Pinpoint the cell where the given text exists, returning its [x, y] midpoint coordinate. 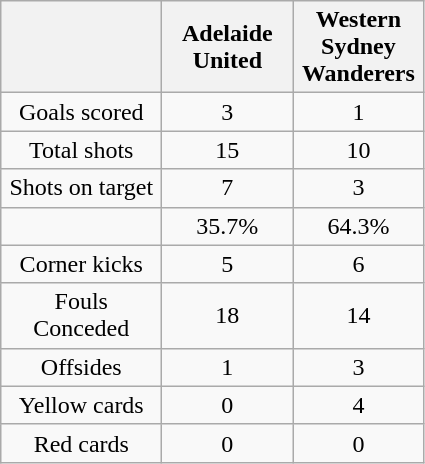
10 [358, 150]
Offsides [82, 367]
Red cards [82, 443]
Western Sydney Wanderers [358, 47]
35.7% [228, 226]
4 [358, 405]
7 [228, 188]
Yellow cards [82, 405]
18 [228, 316]
Shots on target [82, 188]
14 [358, 316]
6 [358, 264]
5 [228, 264]
Fouls Conceded [82, 316]
Adelaide United [228, 47]
Corner kicks [82, 264]
Total shots [82, 150]
Goals scored [82, 112]
64.3% [358, 226]
15 [228, 150]
